Provide the [X, Y] coordinate of the cell's center where the given text is located.  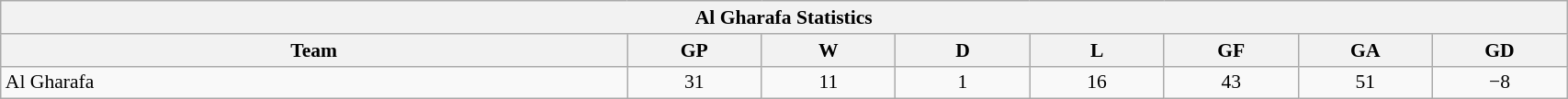
Al Gharafa Statistics [784, 17]
11 [829, 82]
51 [1365, 82]
Al Gharafa [314, 82]
GF [1231, 50]
1 [963, 82]
43 [1231, 82]
16 [1097, 82]
W [829, 50]
GD [1499, 50]
GP [694, 50]
31 [694, 82]
D [963, 50]
Team [314, 50]
−8 [1499, 82]
GA [1365, 50]
L [1097, 50]
